Detect which cell encompasses the target text, then output its (X, Y) center coordinate. 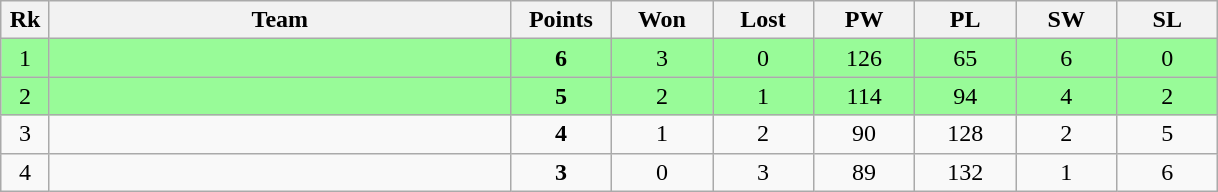
128 (966, 134)
Points (560, 20)
132 (966, 172)
SL (1168, 20)
126 (864, 58)
Team (280, 20)
Lost (762, 20)
PL (966, 20)
Rk (26, 20)
SW (1066, 20)
65 (966, 58)
Won (662, 20)
90 (864, 134)
114 (864, 96)
94 (966, 96)
PW (864, 20)
89 (864, 172)
